Detect which cell encompasses the target text, then output its [X, Y] center coordinate. 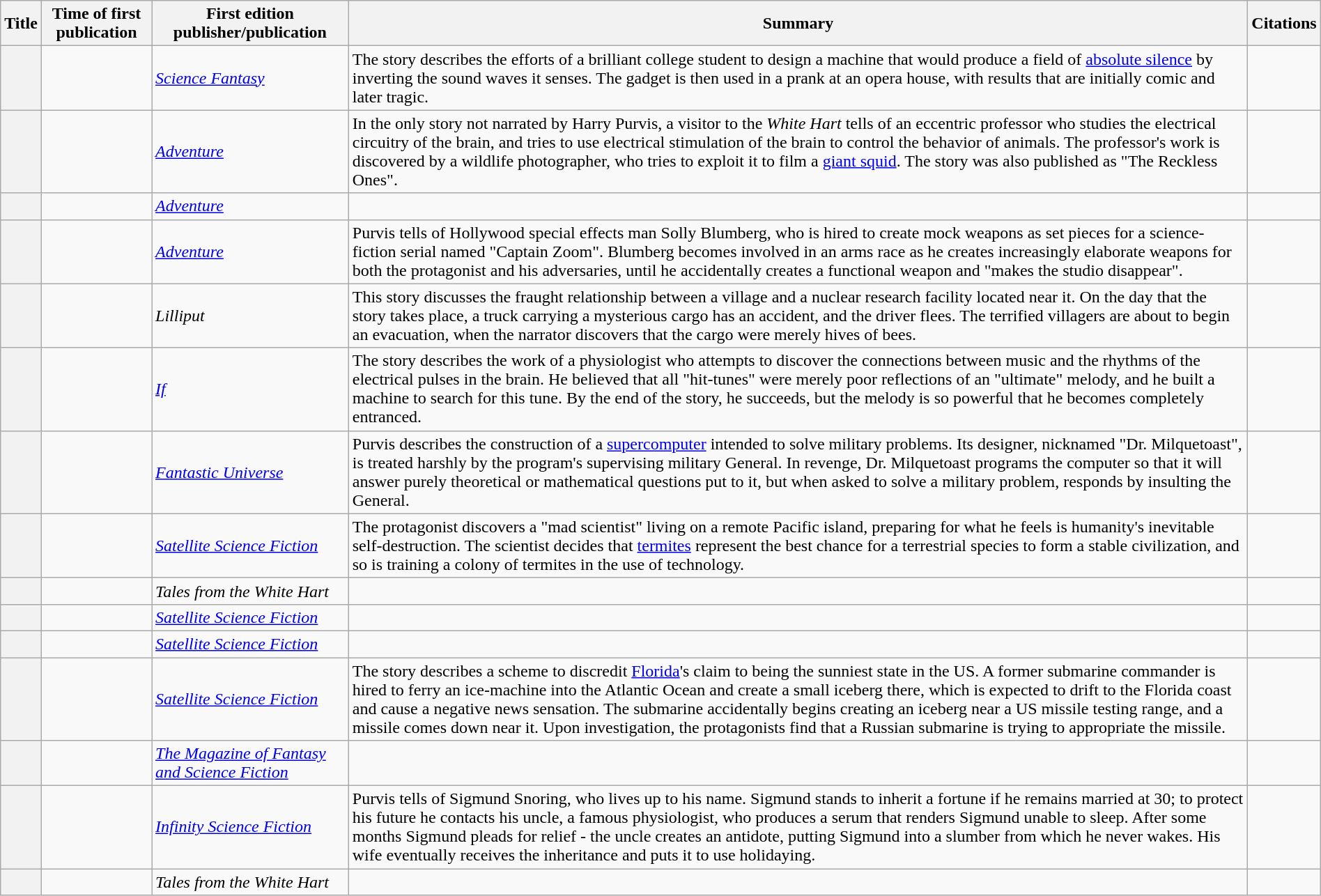
The Magazine of Fantasy and Science Fiction [251, 764]
Citations [1284, 24]
Summary [798, 24]
If [251, 389]
Lilliput [251, 316]
Time of first publication [96, 24]
Science Fantasy [251, 78]
Infinity Science Fiction [251, 828]
Title [21, 24]
Fantastic Universe [251, 472]
First edition publisher/publication [251, 24]
